From the cell containing the given text, extract its center point as [X, Y] coordinate. 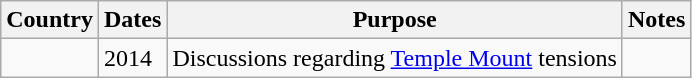
Country [50, 20]
Notes [656, 20]
Purpose [395, 20]
Discussions regarding Temple Mount tensions [395, 58]
Dates [132, 20]
2014 [132, 58]
